Find where the given text appears and provide that cell's center as [X, Y] coordinate. 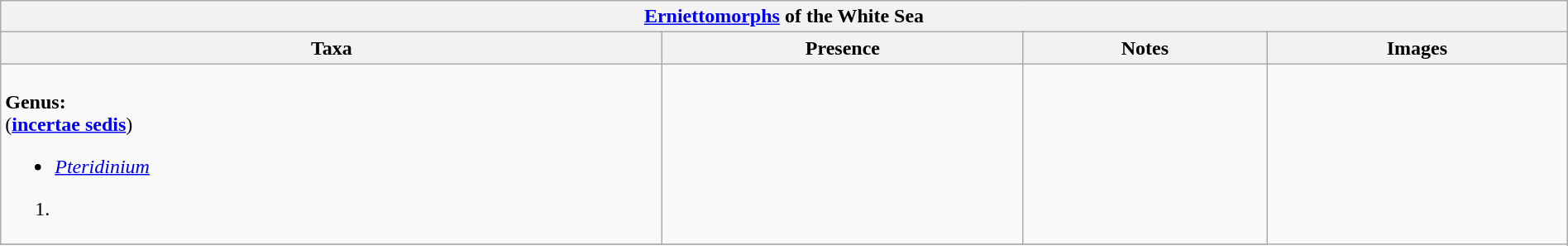
Images [1417, 48]
Erniettomorphs of the White Sea [784, 17]
Taxa [332, 48]
Presence [843, 48]
Notes [1145, 48]
Genus:(incertae sedis)Pteridinium [332, 154]
